Identify which cell holds the provided text, then report its (X, Y) central coordinate. 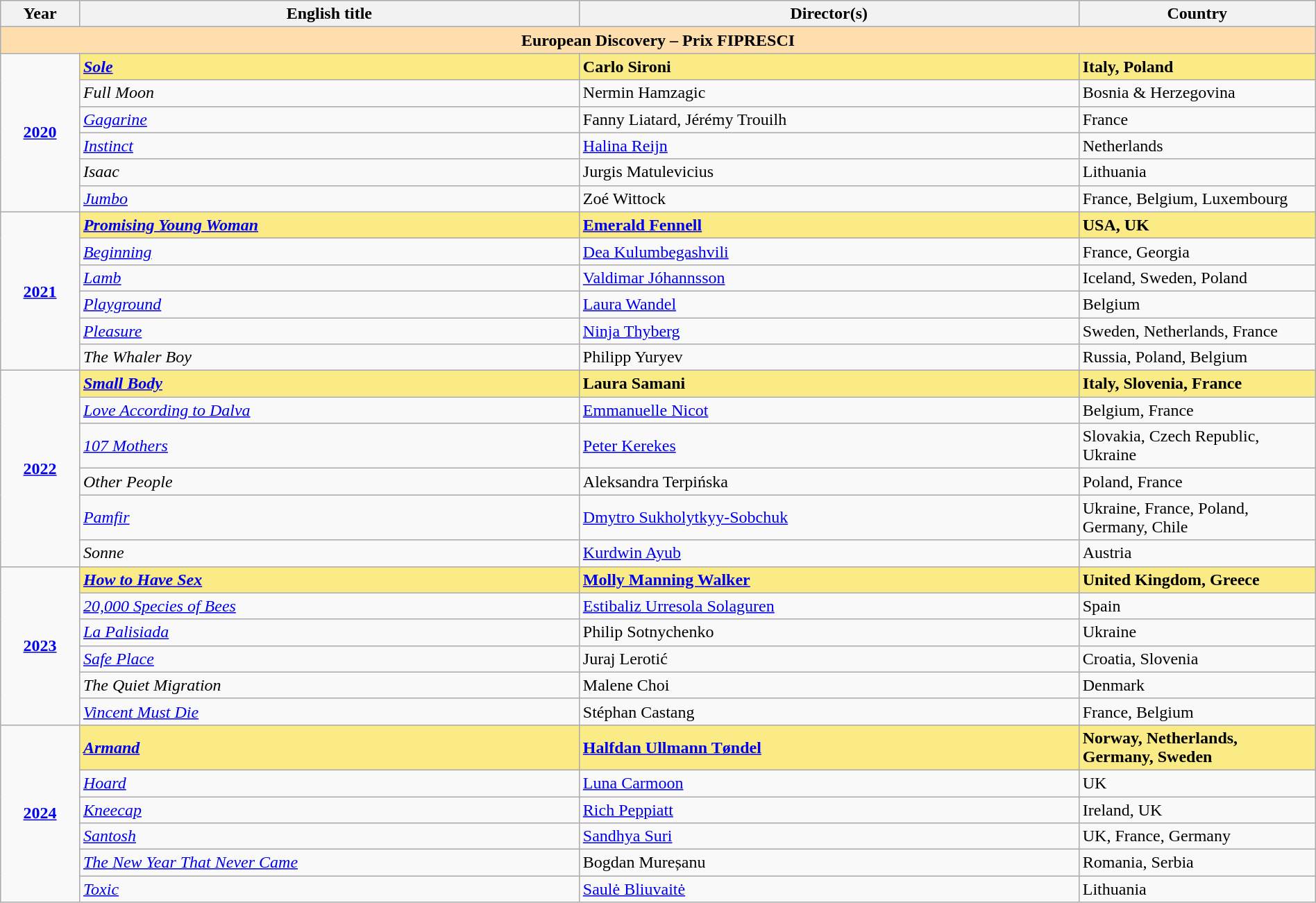
Carlo Sironi (829, 67)
France, Georgia (1197, 251)
La Palisiada (329, 632)
UK, France, Germany (1197, 836)
Gagarine (329, 119)
Ukraine (1197, 632)
Valdimar Jóhannsson (829, 278)
Netherlands (1197, 146)
Kneecap (329, 810)
Zoé Wittock (829, 199)
Ukraine, France, Poland, Germany, Chile (1197, 518)
Sweden, Netherlands, France (1197, 331)
Pamfir (329, 518)
Austria (1197, 553)
Malene Choi (829, 685)
Jurgis Matulevicius (829, 172)
Halina Reijn (829, 146)
Saulė Bliuvaitė (829, 889)
Nermin Hamzagic (829, 93)
Spain (1197, 606)
Fanny Liatard, Jérémy Trouilh (829, 119)
Promising Young Woman (329, 225)
2020 (40, 133)
Stéphan Castang (829, 711)
Sole (329, 67)
Italy, Slovenia, France (1197, 384)
The Quiet Migration (329, 685)
Dmytro Sukholytkyy-Sobchuk (829, 518)
Vincent Must Die (329, 711)
2024 (40, 813)
Bogdan Mureșanu (829, 863)
European Discovery – Prix FIPRESCI (658, 40)
Philip Sotnychenko (829, 632)
The Whaler Boy (329, 357)
Toxic (329, 889)
Aleksandra Terpińska (829, 482)
Philipp Yuryev (829, 357)
Romania, Serbia (1197, 863)
Ireland, UK (1197, 810)
Jumbo (329, 199)
Sonne (329, 553)
Beginning (329, 251)
Estibaliz Urresola Solaguren (829, 606)
The New Year That Never Came (329, 863)
Norway, Netherlands, Germany, Sweden (1197, 747)
Laura Wandel (829, 304)
Hoard (329, 783)
2023 (40, 645)
Isaac (329, 172)
Italy, Poland (1197, 67)
English title (329, 14)
Luna Carmoon (829, 783)
How to Have Sex (329, 580)
2021 (40, 291)
France (1197, 119)
Love According to Dalva (329, 410)
Sandhya Suri (829, 836)
Bosnia & Herzegovina (1197, 93)
Molly Manning Walker (829, 580)
Belgium, France (1197, 410)
Slovakia, Czech Republic, Ukraine (1197, 446)
Croatia, Slovenia (1197, 659)
Pleasure (329, 331)
Belgium (1197, 304)
20,000 Species of Bees (329, 606)
Lamb (329, 278)
Kurdwin Ayub (829, 553)
France, Belgium (1197, 711)
Safe Place (329, 659)
Juraj Lerotić (829, 659)
Denmark (1197, 685)
Russia, Poland, Belgium (1197, 357)
Peter Kerekes (829, 446)
Instinct (329, 146)
UK (1197, 783)
Emmanuelle Nicot (829, 410)
Santosh (329, 836)
Emerald Fennell (829, 225)
USA, UK (1197, 225)
Year (40, 14)
United Kingdom, Greece (1197, 580)
107 Mothers (329, 446)
Full Moon (329, 93)
Poland, France (1197, 482)
2022 (40, 469)
Armand (329, 747)
Laura Samani (829, 384)
Dea Kulumbegashvili (829, 251)
Iceland, Sweden, Poland (1197, 278)
Director(s) (829, 14)
Small Body (329, 384)
Country (1197, 14)
Rich Peppiatt (829, 810)
Ninja Thyberg (829, 331)
France, Belgium, Luxembourg (1197, 199)
Playground (329, 304)
Other People (329, 482)
Halfdan Ullmann Tøndel (829, 747)
